Pinpoint the cell where the given text exists, returning its (x, y) midpoint coordinate. 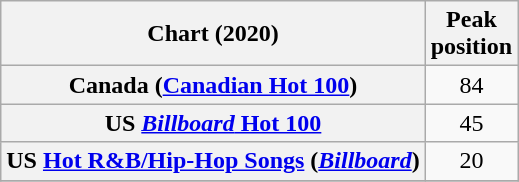
Canada (Canadian Hot 100) (213, 85)
Peakposition (471, 34)
45 (471, 123)
84 (471, 85)
Chart (2020) (213, 34)
US Billboard Hot 100 (213, 123)
20 (471, 161)
US Hot R&B/Hip-Hop Songs (Billboard) (213, 161)
